Search for the cell housing the specified text and yield its (x, y) center coordinate. 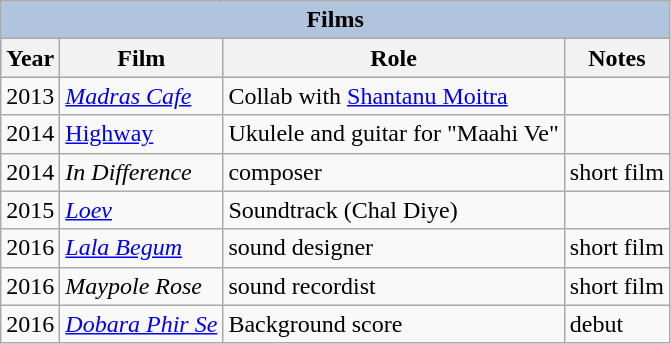
Dobara Phir Se (142, 324)
Loev (142, 210)
Madras Cafe (142, 96)
Highway (142, 134)
Maypole Rose (142, 286)
debut (616, 324)
composer (394, 172)
Year (30, 58)
Ukulele and guitar for "Maahi Ve" (394, 134)
sound recordist (394, 286)
Films (336, 20)
Notes (616, 58)
2015 (30, 210)
Soundtrack (Chal Diye) (394, 210)
In Difference (142, 172)
Background score (394, 324)
Collab with Shantanu Moitra (394, 96)
Lala Begum (142, 248)
Role (394, 58)
sound designer (394, 248)
2013 (30, 96)
Film (142, 58)
